Determine the (x, y) coordinate at the center of the cell enclosing the given text.  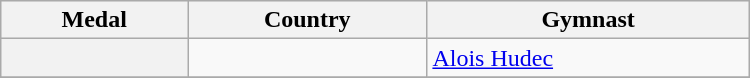
Country (308, 20)
Medal (94, 20)
Gymnast (588, 20)
Alois Hudec (588, 58)
